Return the [X, Y] coordinate for the center point of the cell that contains the specified text.  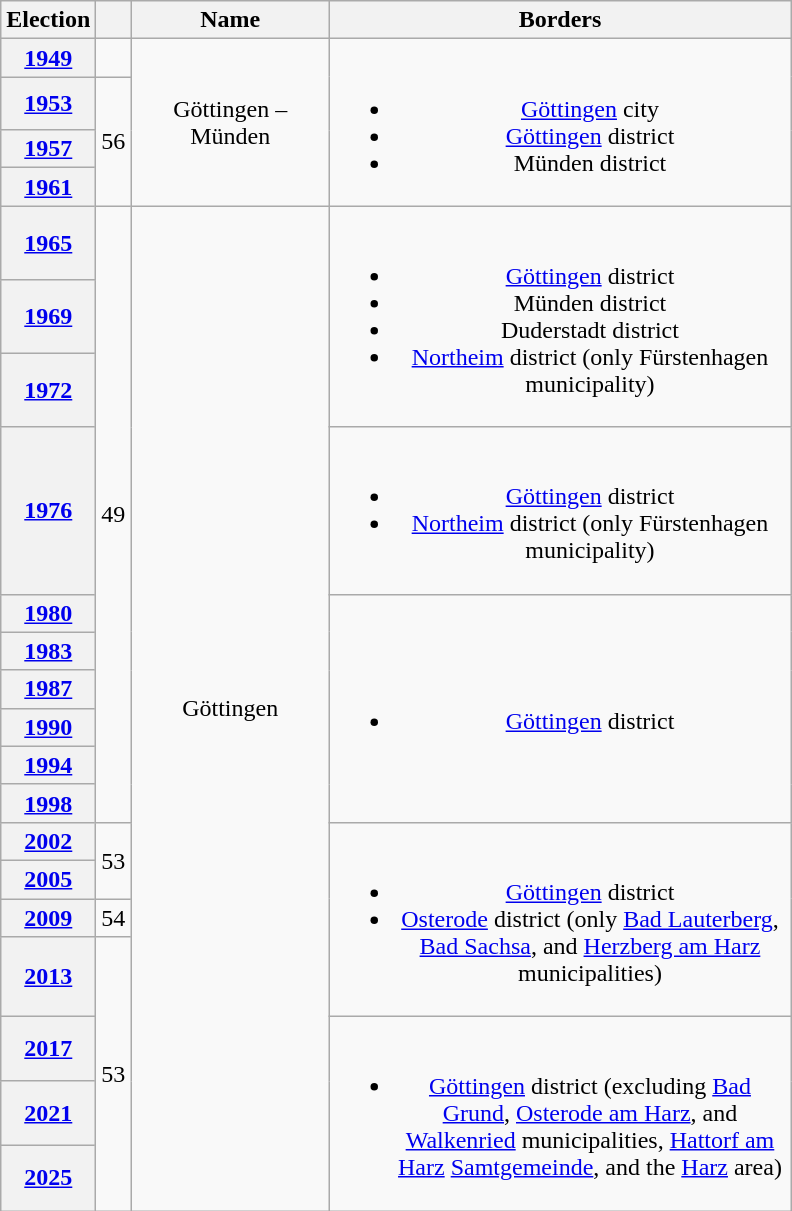
Göttingen district (excluding Bad Grund, Osterode am Harz, and Walkenried municipalities, Hattorf am Harz Samtgemeinde, and the Harz area) [560, 1113]
1961 [48, 187]
1994 [48, 765]
2025 [48, 1178]
1957 [48, 149]
Election [48, 20]
2002 [48, 841]
56 [114, 142]
1998 [48, 803]
1965 [48, 243]
1990 [48, 727]
2021 [48, 1114]
49 [114, 514]
1969 [48, 317]
1983 [48, 651]
1949 [48, 58]
2017 [48, 1048]
1972 [48, 390]
Göttingen districtMünden districtDuderstadt districtNortheim district (only Fürstenhagen municipality) [560, 316]
1980 [48, 613]
Göttingen cityGöttingen districtMünden district [560, 122]
54 [114, 917]
1953 [48, 104]
Borders [560, 20]
Göttingen [230, 708]
2013 [48, 977]
Göttingen – Münden [230, 122]
1976 [48, 510]
Göttingen districtOsterode district (only Bad Lauterberg, Bad Sachsa, and Herzberg am Harz municipalities) [560, 919]
Name [230, 20]
2009 [48, 917]
2005 [48, 879]
1987 [48, 689]
Göttingen districtNortheim district (only Fürstenhagen municipality) [560, 510]
Göttingen district [560, 708]
